Identify which cell holds the provided text, then report its [x, y] central coordinate. 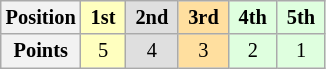
2nd [152, 17]
1 [301, 51]
Points [41, 51]
5 [104, 51]
2 [253, 51]
3rd [203, 17]
Position [41, 17]
4 [152, 51]
5th [301, 17]
3 [203, 51]
1st [104, 17]
4th [253, 17]
